Provide the [X, Y] coordinate of the cell's center where the given text is located.  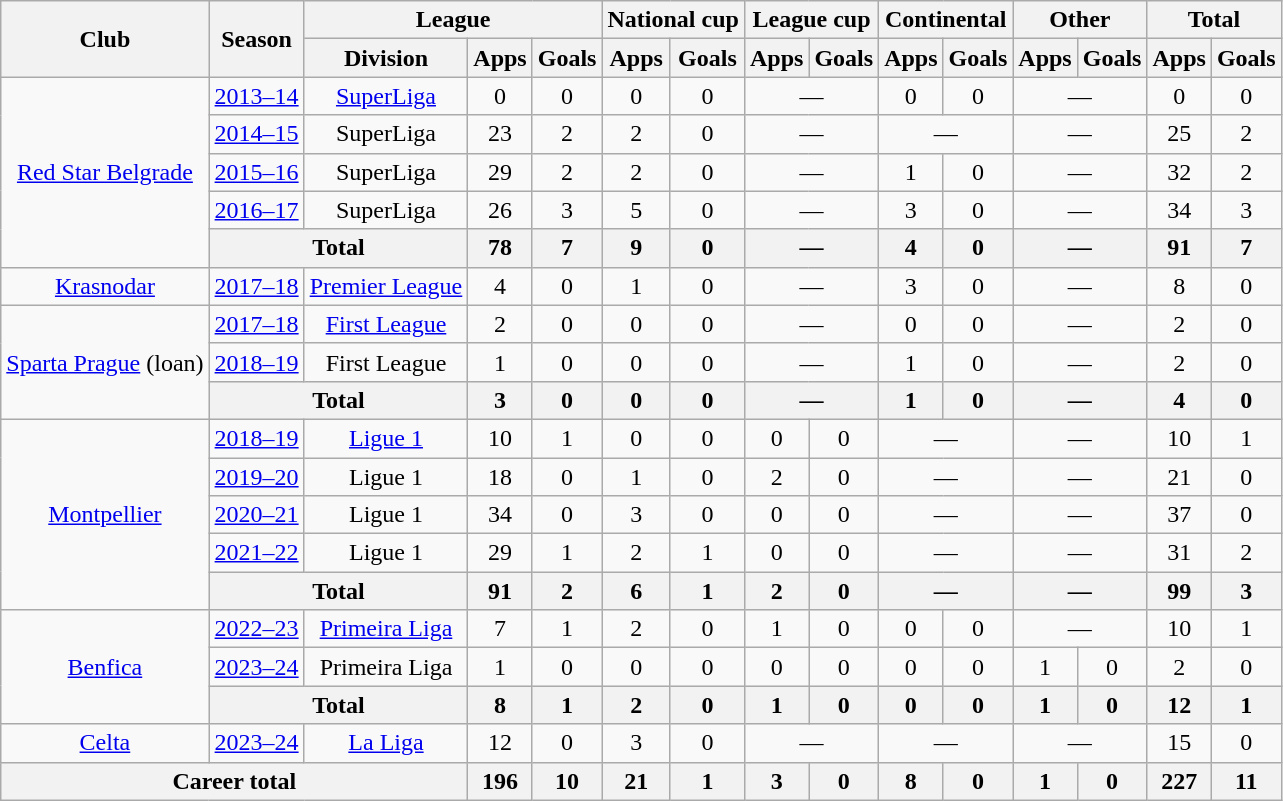
6 [636, 591]
15 [1179, 743]
78 [500, 248]
23 [500, 134]
Season [256, 39]
Club [105, 39]
Benfica [105, 667]
2019–20 [256, 477]
32 [1179, 172]
18 [500, 477]
Career total [234, 781]
Celta [105, 743]
Division [386, 58]
26 [500, 210]
2022–23 [256, 629]
Montpellier [105, 514]
Premier League [386, 286]
37 [1179, 515]
Krasnodar [105, 286]
League [453, 20]
National cup [673, 20]
11 [1246, 781]
Other [1080, 20]
5 [636, 210]
League cup [811, 20]
196 [500, 781]
25 [1179, 134]
99 [1179, 591]
227 [1179, 781]
Sparta Prague (loan) [105, 362]
2020–21 [256, 515]
9 [636, 248]
2013–14 [256, 96]
2021–22 [256, 553]
2015–16 [256, 172]
Red Star Belgrade [105, 172]
2014–15 [256, 134]
31 [1179, 553]
Continental [946, 20]
La Liga [386, 743]
2016–17 [256, 210]
